For the text-containing cell, return its midpoint in [x, y] coordinate format. 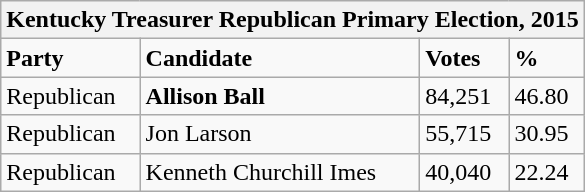
40,040 [464, 172]
Candidate [280, 58]
Kenneth Churchill Imes [280, 172]
30.95 [546, 134]
22.24 [546, 172]
Allison Ball [280, 96]
55,715 [464, 134]
% [546, 58]
46.80 [546, 96]
Jon Larson [280, 134]
84,251 [464, 96]
Votes [464, 58]
Party [70, 58]
Kentucky Treasurer Republican Primary Election, 2015 [293, 20]
